Detect which cell encompasses the target text, then output its [X, Y] center coordinate. 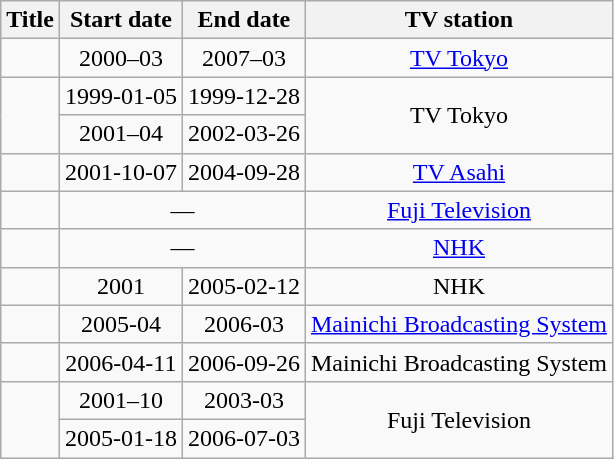
2001 [120, 286]
2005-02-12 [244, 286]
2006-03 [244, 324]
2004-09-28 [244, 172]
2001–04 [120, 134]
2002-03-26 [244, 134]
2006-09-26 [244, 362]
2005-01-18 [120, 438]
2000–03 [120, 58]
2007–03 [244, 58]
2006-04-11 [120, 362]
1999-12-28 [244, 96]
2005-04 [120, 324]
1999-01-05 [120, 96]
End date [244, 20]
2006-07-03 [244, 438]
2001–10 [120, 400]
TV Asahi [458, 172]
Start date [120, 20]
TV station [458, 20]
Title [30, 20]
2003-03 [244, 400]
2001-10-07 [120, 172]
